From the cell containing the given text, extract its center point as [X, Y] coordinate. 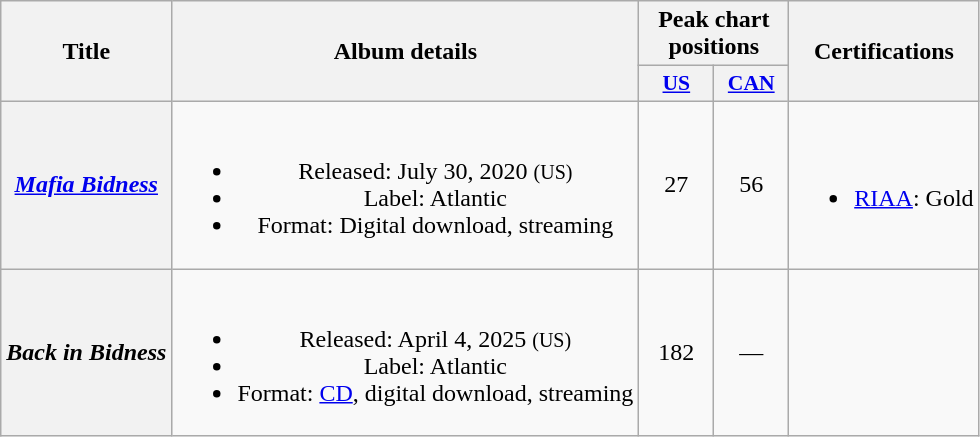
Certifications [884, 52]
Album details [406, 52]
182 [676, 352]
Title [86, 52]
RIAA: Gold [884, 184]
— [752, 352]
US [676, 84]
Back in Bidness [86, 352]
56 [752, 184]
Released: April 4, 2025 (US)Label: AtlanticFormat: CD, digital download, streaming [406, 352]
27 [676, 184]
Mafia Bidness [86, 184]
Peak chart positions [714, 34]
CAN [752, 84]
Released: July 30, 2020 (US)Label: AtlanticFormat: Digital download, streaming [406, 184]
